Capture the cell that displays the provided text and extract its (x, y) central coordinate. 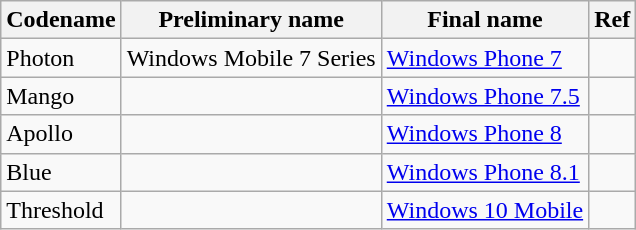
Windows Mobile 7 Series (251, 58)
Blue (61, 172)
Windows Phone 8.1 (484, 172)
Windows Phone 7.5 (484, 96)
Mango (61, 96)
Codename (61, 20)
Final name (484, 20)
Windows Phone 7 (484, 58)
Ref (612, 20)
Windows 10 Mobile (484, 210)
Threshold (61, 210)
Preliminary name (251, 20)
Photon (61, 58)
Apollo (61, 134)
Windows Phone 8 (484, 134)
